Pinpoint the cell where the given text exists, returning its [x, y] midpoint coordinate. 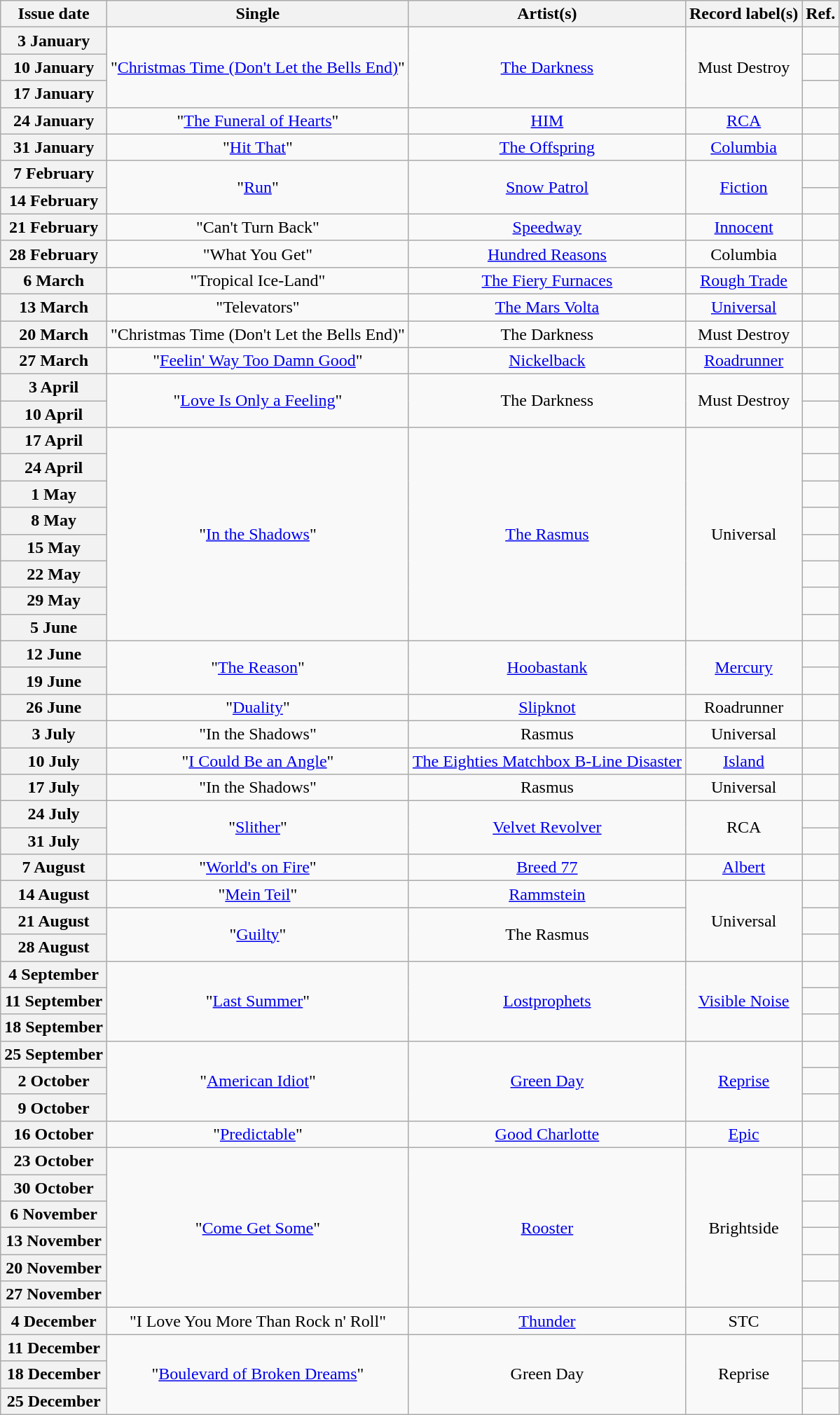
10 January [54, 67]
22 May [54, 574]
Ref. [821, 14]
7 February [54, 174]
The Fiery Furnaces [546, 280]
Brightside [743, 1227]
"Can't Turn Back" [258, 227]
"I Love You More Than Rock n' Roll" [258, 1321]
"World's on Fire" [258, 868]
Mercury [743, 667]
Slipknot [546, 707]
Thunder [546, 1321]
7 August [54, 868]
28 February [54, 254]
"Slither" [258, 828]
1 May [54, 494]
20 March [54, 334]
10 April [54, 414]
8 May [54, 521]
Single [258, 14]
21 August [54, 921]
4 December [54, 1321]
18 December [54, 1374]
2 October [54, 1081]
23 October [54, 1161]
Albert [743, 868]
27 November [54, 1294]
The Eighties Matchbox B-Line Disaster [546, 760]
"Come Get Some" [258, 1227]
"Love Is Only a Feeling" [258, 401]
Fiction [743, 187]
"Mein Teil" [258, 894]
"I Could Be an Angle" [258, 760]
26 June [54, 707]
"Run" [258, 187]
"The Funeral of Hearts" [258, 121]
"The Reason" [258, 667]
24 January [54, 121]
31 July [54, 841]
20 November [54, 1268]
Rooster [546, 1227]
25 December [54, 1401]
13 March [54, 307]
"Last Summer" [258, 1001]
25 September [54, 1054]
Rammstein [546, 894]
Rough Trade [743, 280]
17 July [54, 788]
Epic [743, 1134]
Breed 77 [546, 868]
"Televators" [258, 307]
6 March [54, 280]
19 June [54, 681]
11 September [54, 1001]
11 December [54, 1348]
3 July [54, 734]
4 September [54, 974]
21 February [54, 227]
Island [743, 760]
"Guilty" [258, 934]
Innocent [743, 227]
Hoobastank [546, 667]
"Predictable" [258, 1134]
24 July [54, 814]
27 March [54, 361]
15 May [54, 547]
"What You Get" [258, 254]
30 October [54, 1188]
Good Charlotte [546, 1134]
HIM [546, 121]
Issue date [54, 14]
Hundred Reasons [546, 254]
29 May [54, 601]
18 September [54, 1027]
28 August [54, 948]
12 June [54, 654]
"Boulevard of Broken Dreams" [258, 1374]
10 July [54, 760]
Snow Patrol [546, 187]
STC [743, 1321]
14 February [54, 200]
Visible Noise [743, 1001]
17 April [54, 441]
16 October [54, 1134]
24 April [54, 467]
9 October [54, 1107]
31 January [54, 147]
"Hit That" [258, 147]
13 November [54, 1241]
"Tropical Ice-Land" [258, 280]
Nickelback [546, 361]
Velvet Revolver [546, 828]
The Mars Volta [546, 307]
14 August [54, 894]
Lostprophets [546, 1001]
Artist(s) [546, 14]
The Offspring [546, 147]
"Duality" [258, 707]
6 November [54, 1215]
3 January [54, 41]
"American Idiot" [258, 1081]
Record label(s) [743, 14]
"Feelin' Way Too Damn Good" [258, 361]
3 April [54, 388]
Speedway [546, 227]
5 June [54, 627]
17 January [54, 94]
